Return (x, y) of the center of cell containing provided text 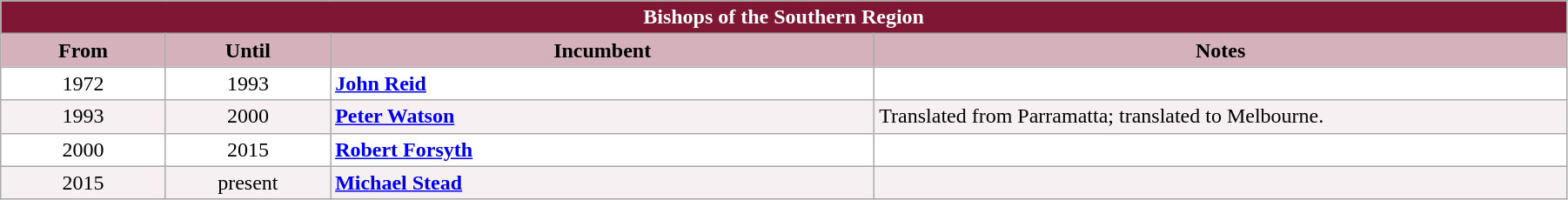
From (84, 50)
Translated from Parramatta; translated to Melbourne. (1221, 117)
Until (247, 50)
Robert Forsyth (602, 150)
Peter Watson (602, 117)
present (247, 183)
Incumbent (602, 50)
1972 (84, 83)
John Reid (602, 83)
Notes (1221, 50)
Bishops of the Southern Region (784, 17)
Michael Stead (602, 183)
